Identify which cell holds the provided text, then report its (X, Y) central coordinate. 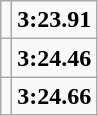
3:24.46 (54, 58)
3:23.91 (54, 20)
3:24.66 (54, 96)
